For the text-containing cell, return its midpoint in (X, Y) coordinate format. 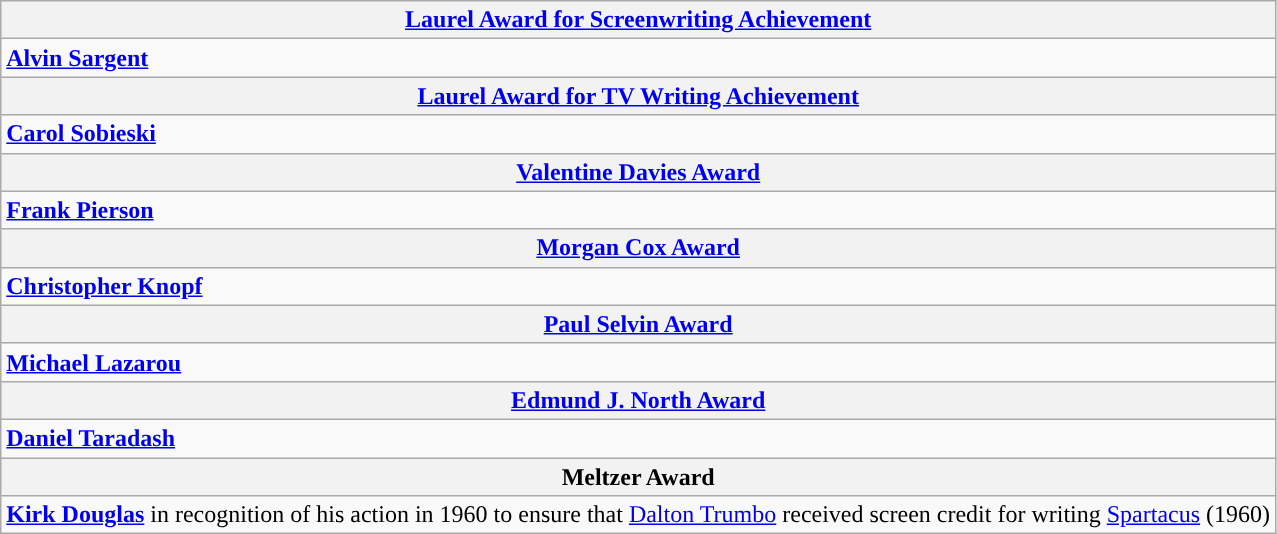
Daniel Taradash (638, 438)
Morgan Cox Award (638, 248)
Edmund J. North Award (638, 400)
Paul Selvin Award (638, 324)
Meltzer Award (638, 477)
Frank Pierson (638, 210)
Valentine Davies Award (638, 172)
Christopher Knopf (638, 286)
Kirk Douglas in recognition of his action in 1960 to ensure that Dalton Trumbo received screen credit for writing Spartacus (1960) (638, 515)
Alvin Sargent (638, 58)
Laurel Award for TV Writing Achievement (638, 96)
Laurel Award for Screenwriting Achievement (638, 20)
Carol Sobieski (638, 134)
Michael Lazarou (638, 362)
